Return the (X, Y) coordinate for the center point of the cell that contains the specified text.  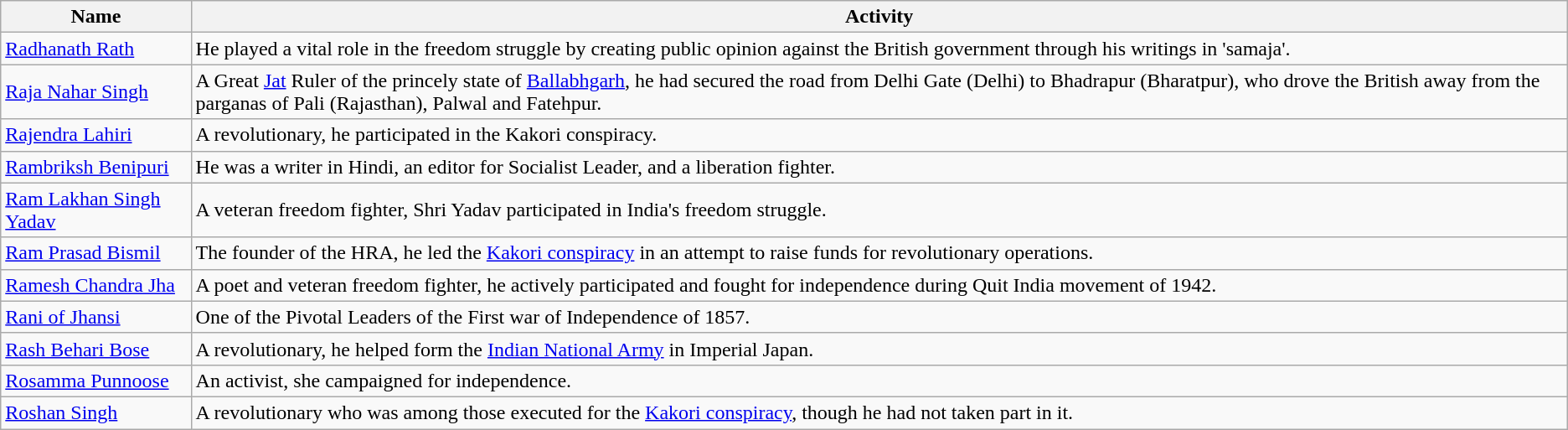
Rani of Jhansi (95, 317)
A revolutionary who was among those executed for the Kakori conspiracy, though he had not taken part in it. (879, 412)
An activist, she campaigned for independence. (879, 381)
A revolutionary, he participated in the Kakori conspiracy. (879, 135)
A revolutionary, he helped form the Indian National Army in Imperial Japan. (879, 349)
Ram Prasad Bismil (95, 253)
Radhanath Rath (95, 49)
The founder of the HRA, he led the Kakori conspiracy in an attempt to raise funds for revolutionary operations. (879, 253)
Rash Behari Bose (95, 349)
Roshan Singh (95, 412)
A veteran freedom fighter, Shri Yadav participated in India's freedom struggle. (879, 210)
Rambriksh Benipuri (95, 167)
He was a writer in Hindi, an editor for Socialist Leader, and a liberation fighter. (879, 167)
Ramesh Chandra Jha (95, 285)
Name (95, 17)
A poet and veteran freedom fighter, he actively participated and fought for independence during Quit India movement of 1942. (879, 285)
Rajendra Lahiri (95, 135)
Rosamma Punnoose (95, 381)
He played a vital role in the freedom struggle by creating public opinion against the British government through his writings in 'samaja'. (879, 49)
Activity (879, 17)
One of the Pivotal Leaders of the First war of Independence of 1857. (879, 317)
Raja Nahar Singh (95, 92)
Ram Lakhan Singh Yadav (95, 210)
